Output the (x, y) coordinate of the center of the cell containing the given text.  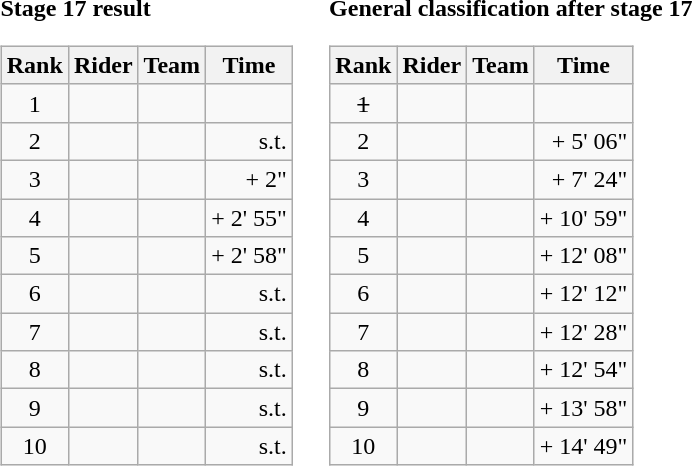
+ 2" (250, 179)
+ 12' 28" (584, 332)
+ 12' 54" (584, 370)
+ 5' 06" (584, 141)
+ 2' 58" (250, 256)
+ 13' 58" (584, 408)
+ 7' 24" (584, 179)
+ 10' 59" (584, 217)
+ 12' 08" (584, 256)
+ 12' 12" (584, 294)
+ 14' 49" (584, 446)
+ 2' 55" (250, 217)
